Determine the [X, Y] coordinate at the center of the cell enclosing the given text.  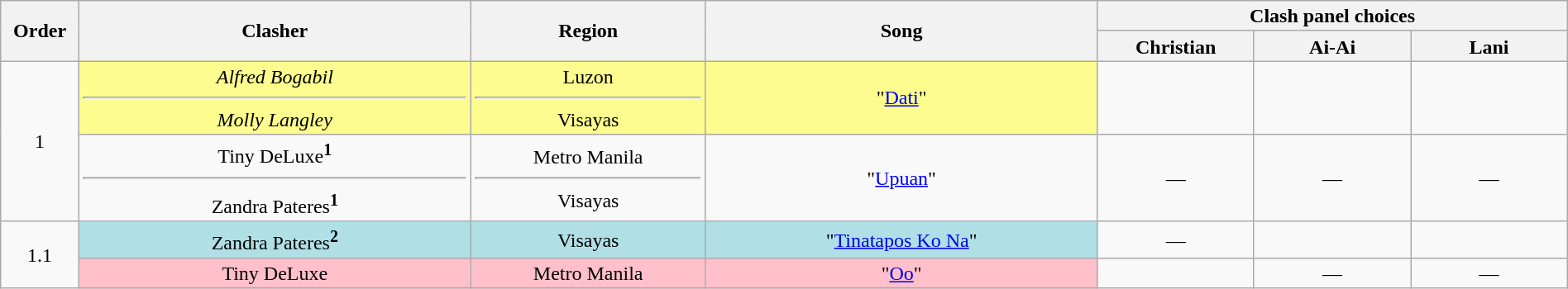
Alfred BogabilMolly Langley [275, 97]
1.1 [40, 254]
"Tinatapos Ko Na" [901, 239]
Song [901, 31]
Ai-Ai [1331, 46]
Region [588, 31]
"Dati" [901, 97]
Tiny DeLuxe1Zandra Pateres1 [275, 178]
Clasher [275, 31]
Metro Manila [588, 274]
Metro ManilaVisayas [588, 178]
"Oo" [901, 274]
1 [40, 141]
Zandra Pateres2 [275, 239]
Lani [1489, 46]
"Upuan" [901, 178]
Order [40, 31]
Christian [1176, 46]
LuzonVisayas [588, 97]
Visayas [588, 239]
Tiny DeLuxe [275, 274]
Clash panel choices [1332, 17]
